Identify which cell holds the provided text, then report its [x, y] central coordinate. 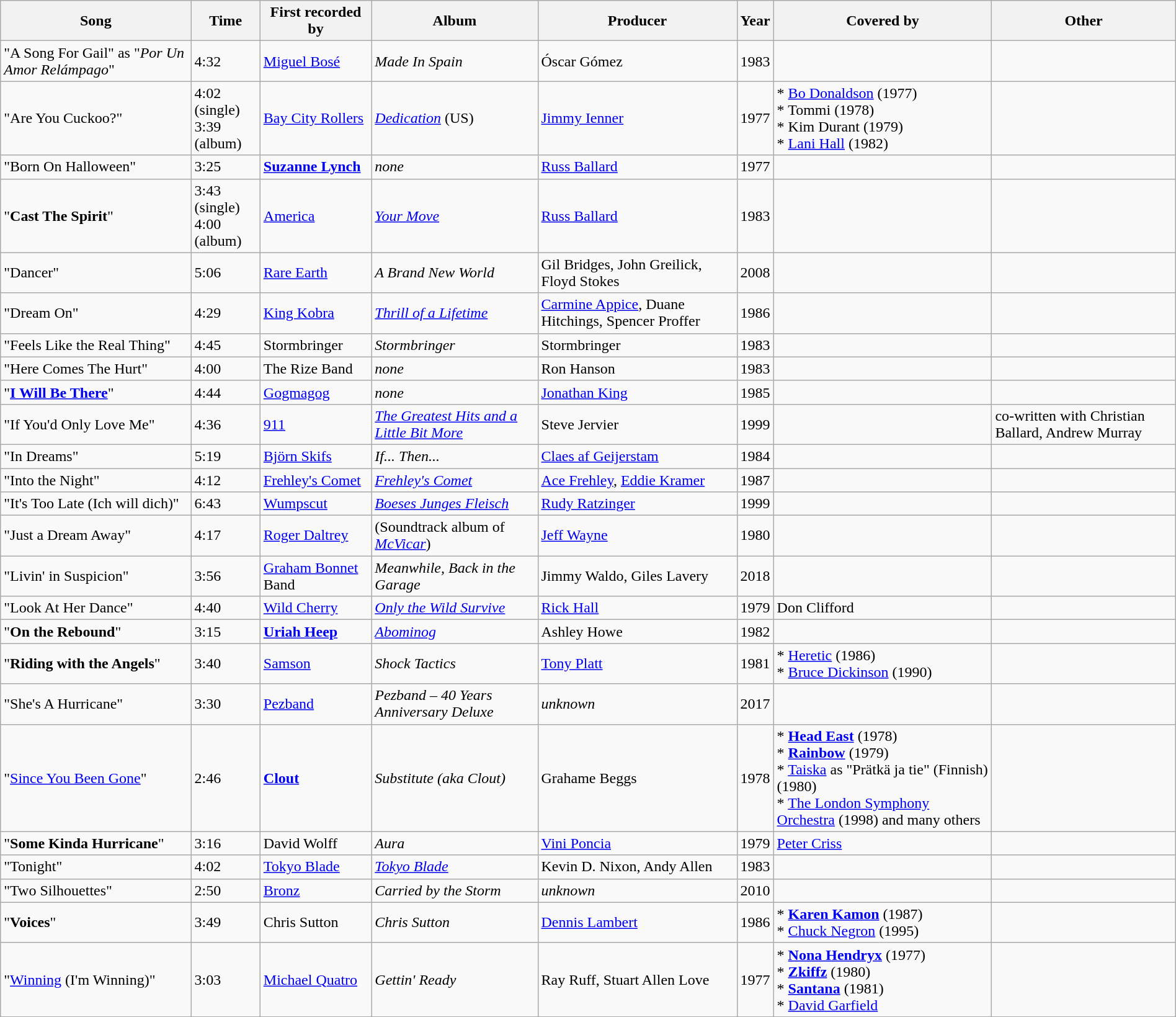
"Look At Her Dance" [96, 608]
3:16 [226, 843]
"In Dreams" [96, 456]
Shock Tactics [455, 664]
Rick Hall [638, 608]
"She's A Hurricane" [96, 704]
Other [1084, 21]
"It's Too Late (Ich will dich)" [96, 504]
Album [455, 21]
Ron Hanson [638, 369]
co-written with Christian Ballard, Andrew Murray [1084, 424]
King Kobra [316, 313]
First recorded by [316, 21]
1984 [755, 456]
3:15 [226, 632]
"Some Kinda Hurricane" [96, 843]
Jeff Wayne [638, 536]
Meanwhile, Back in the Garage [455, 576]
Aura [455, 843]
A Brand New World [455, 273]
Abominog [455, 632]
4:44 [226, 392]
Gogmagog [316, 392]
4:45 [226, 345]
(Soundtrack album of McVicar) [455, 536]
Dennis Lambert [638, 922]
Jimmy Waldo, Giles Lavery [638, 576]
2018 [755, 576]
Pezband – 40 Years Anniversary Deluxe [455, 704]
Bay City Rollers [316, 118]
Samson [316, 664]
If... Then... [455, 456]
Jonathan King [638, 392]
America [316, 216]
1980 [755, 536]
Substitute (aka Clout) [455, 778]
Made In Spain [455, 61]
Thrill of a Lifetime [455, 313]
"Dream On" [96, 313]
1981 [755, 664]
2010 [755, 890]
Steve Jervier [638, 424]
4:29 [226, 313]
"Dancer" [96, 273]
4:17 [226, 536]
Clout [316, 778]
Year [755, 21]
"Since You Been Gone" [96, 778]
Vini Poncia [638, 843]
4:02 (single)3:39 (album) [226, 118]
Kevin D. Nixon, Andy Allen [638, 867]
1987 [755, 480]
5:19 [226, 456]
Jimmy Ienner [638, 118]
"Here Comes The Hurt" [96, 369]
* Karen Kamon (1987)* Chuck Negron (1995) [883, 922]
Grahame Beggs [638, 778]
1985 [755, 392]
Only the Wild Survive [455, 608]
911 [316, 424]
Graham Bonnet Band [316, 576]
"Are You Cuckoo?" [96, 118]
2017 [755, 704]
5:06 [226, 273]
Ray Ruff, Stuart Allen Love [638, 979]
"A Song For Gail" as "Por Un Amor Relámpago" [96, 61]
* Bo Donaldson (1977)* Tommi (1978)* Kim Durant (1979)* Lani Hall (1982) [883, 118]
3:49 [226, 922]
Michael Quatro [316, 979]
"Voices" [96, 922]
"Into the Night" [96, 480]
Gettin' Ready [455, 979]
1978 [755, 778]
4:00 [226, 369]
Wild Cherry [316, 608]
3:43 (single)4:00 (album) [226, 216]
Boeses Junges Fleisch [455, 504]
Carried by the Storm [455, 890]
"If You'd Only Love Me" [96, 424]
3:56 [226, 576]
"On the Rebound" [96, 632]
4:40 [226, 608]
Peter Criss [883, 843]
6:43 [226, 504]
4:12 [226, 480]
"Cast The Spirit" [96, 216]
Wumpscut [316, 504]
* Nona Hendryx (1977)* Zkiffz (1980)* Santana (1981)* David Garfield [883, 979]
3:25 [226, 167]
Don Clifford [883, 608]
The Greatest Hits and a Little Bit More [455, 424]
3:40 [226, 664]
"Two Silhouettes" [96, 890]
4:32 [226, 61]
"Feels Like the Real Thing" [96, 345]
2008 [755, 273]
Óscar Gómez [638, 61]
Bronz [316, 890]
Ashley Howe [638, 632]
The Rize Band [316, 369]
"I Will Be There" [96, 392]
4:36 [226, 424]
3:03 [226, 979]
Gil Bridges, John Greilick, Floyd Stokes [638, 273]
1982 [755, 632]
2:50 [226, 890]
Producer [638, 21]
2:46 [226, 778]
Pezband [316, 704]
"Born On Halloween" [96, 167]
Suzanne Lynch [316, 167]
"Tonight" [96, 867]
Roger Daltrey [316, 536]
Time [226, 21]
David Wolff [316, 843]
Dedication (US) [455, 118]
"Winning (I'm Winning)" [96, 979]
* Head East (1978)* Rainbow (1979)* Taiska as "Prätkä ja tie" (Finnish) (1980)* The London Symphony Orchestra (1998) and many others [883, 778]
Tony Platt [638, 664]
Ace Frehley, Eddie Kramer [638, 480]
Covered by [883, 21]
4:02 [226, 867]
"Livin' in Suspicion" [96, 576]
Claes af Geijerstam [638, 456]
"Just a Dream Away" [96, 536]
Miguel Bosé [316, 61]
Björn Skifs [316, 456]
* Heretic (1986)* Bruce Dickinson (1990) [883, 664]
3:30 [226, 704]
Carmine Appice, Duane Hitchings, Spencer Proffer [638, 313]
Rudy Ratzinger [638, 504]
Rare Earth [316, 273]
Song [96, 21]
"Riding with the Angels" [96, 664]
Uriah Heep [316, 632]
Your Move [455, 216]
